Determine the (x, y) coordinate at the center of the cell enclosing the given text.  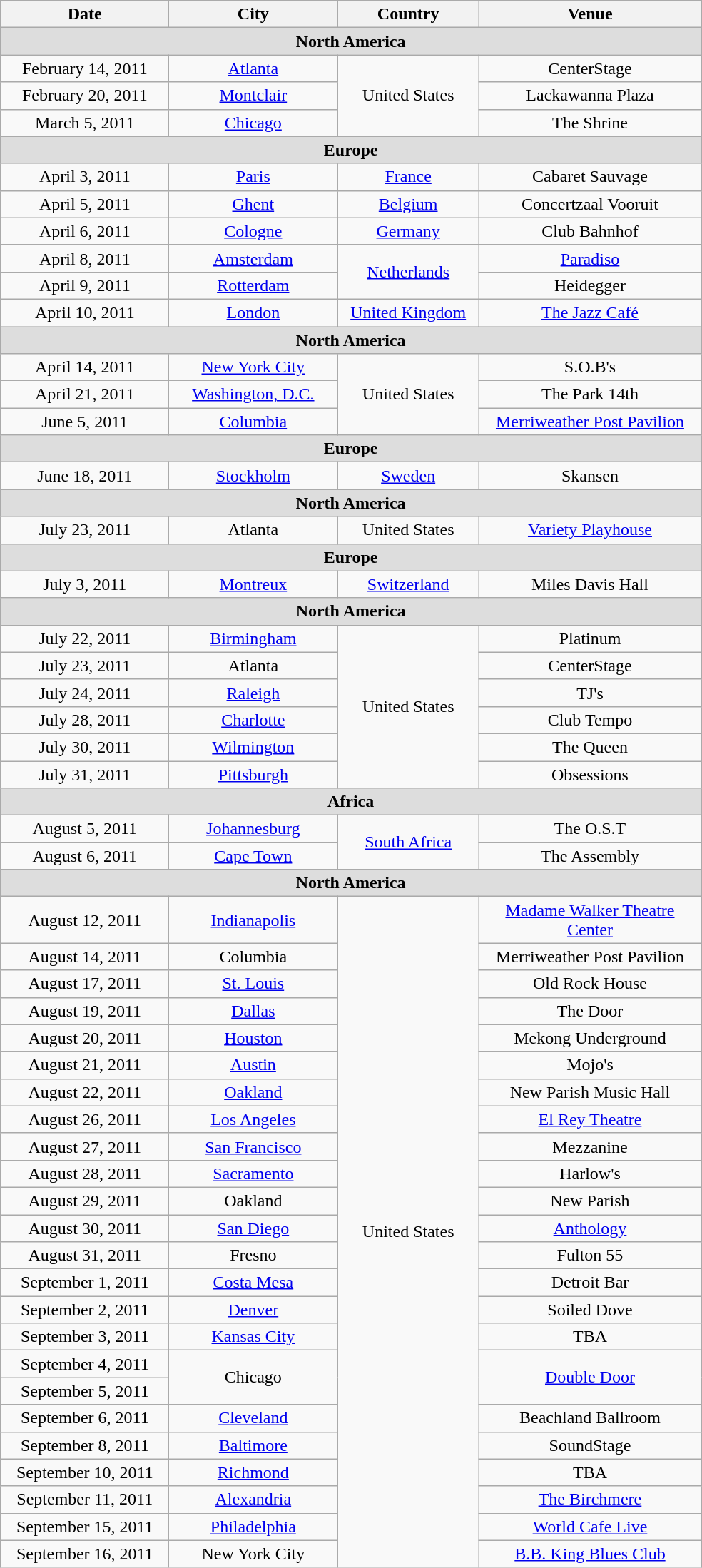
United Kingdom (408, 312)
Netherlands (408, 272)
Costa Mesa (253, 1283)
Mezzanine (589, 1146)
April 8, 2011 (85, 258)
Country (408, 14)
Detroit Bar (589, 1283)
August 20, 2011 (85, 1038)
September 16, 2011 (85, 1554)
El Rey Theatre (589, 1119)
September 3, 2011 (85, 1337)
France (408, 177)
Harlow's (589, 1174)
April 21, 2011 (85, 394)
Belgium (408, 204)
TJ's (589, 693)
July 30, 2011 (85, 747)
Concertzaal Vooruit (589, 204)
August 19, 2011 (85, 1011)
Mojo's (589, 1065)
Soiled Dove (589, 1310)
Cologne (253, 231)
July 24, 2011 (85, 693)
The Park 14th (589, 394)
Double Door (589, 1378)
The Birchmere (589, 1500)
The Shrine (589, 123)
S.O.B's (589, 367)
Indianapolis (253, 920)
April 14, 2011 (85, 367)
Montreux (253, 584)
August 12, 2011 (85, 920)
September 11, 2011 (85, 1500)
February 20, 2011 (85, 96)
April 10, 2011 (85, 312)
April 3, 2011 (85, 177)
City (253, 14)
Lackawanna Plaza (589, 96)
Los Angeles (253, 1119)
Date (85, 14)
Birmingham (253, 638)
Raleigh (253, 693)
August 31, 2011 (85, 1256)
Sacramento (253, 1174)
The Jazz Café (589, 312)
Alexandria (253, 1500)
August 6, 2011 (85, 856)
September 10, 2011 (85, 1472)
St. Louis (253, 984)
The O.S.T (589, 829)
Wilmington (253, 747)
New Parish Music Hall (589, 1092)
Africa (351, 802)
July 28, 2011 (85, 720)
Amsterdam (253, 258)
Venue (589, 14)
San Francisco (253, 1146)
August 30, 2011 (85, 1228)
The Queen (589, 747)
B.B. King Blues Club (589, 1554)
Obsessions (589, 774)
Johannesburg (253, 829)
Old Rock House (589, 984)
September 6, 2011 (85, 1418)
August 28, 2011 (85, 1174)
Richmond (253, 1472)
San Diego (253, 1228)
New Parish (589, 1201)
Beachland Ballroom (589, 1418)
September 5, 2011 (85, 1391)
March 5, 2011 (85, 123)
Denver (253, 1310)
SoundStage (589, 1445)
Dallas (253, 1011)
August 14, 2011 (85, 957)
Platinum (589, 638)
Mekong Underground (589, 1038)
Cleveland (253, 1418)
World Cafe Live (589, 1527)
Paris (253, 177)
Houston (253, 1038)
July 22, 2011 (85, 638)
September 15, 2011 (85, 1527)
Philadelphia (253, 1527)
Kansas City (253, 1337)
Switzerland (408, 584)
August 21, 2011 (85, 1065)
June 18, 2011 (85, 476)
Cabaret Sauvage (589, 177)
Club Bahnhof (589, 231)
August 26, 2011 (85, 1119)
Madame Walker Theatre Center (589, 920)
Anthology (589, 1228)
April 9, 2011 (85, 285)
Pittsburgh (253, 774)
July 31, 2011 (85, 774)
September 8, 2011 (85, 1445)
The Assembly (589, 856)
February 14, 2011 (85, 68)
Baltimore (253, 1445)
Austin (253, 1065)
Sweden (408, 476)
August 5, 2011 (85, 829)
The Door (589, 1011)
Heidegger (589, 285)
Fulton 55 (589, 1256)
August 22, 2011 (85, 1092)
Rotterdam (253, 285)
September 2, 2011 (85, 1310)
Fresno (253, 1256)
Washington, D.C. (253, 394)
September 1, 2011 (85, 1283)
September 4, 2011 (85, 1364)
Miles Davis Hall (589, 584)
Club Tempo (589, 720)
August 17, 2011 (85, 984)
August 29, 2011 (85, 1201)
August 27, 2011 (85, 1146)
South Africa (408, 842)
Paradiso (589, 258)
July 3, 2011 (85, 584)
April 5, 2011 (85, 204)
Stockholm (253, 476)
Montclair (253, 96)
Skansen (589, 476)
Germany (408, 231)
April 6, 2011 (85, 231)
London (253, 312)
Variety Playhouse (589, 530)
Cape Town (253, 856)
June 5, 2011 (85, 422)
Charlotte (253, 720)
Ghent (253, 204)
